From the cell containing the given text, extract its center point as (X, Y) coordinate. 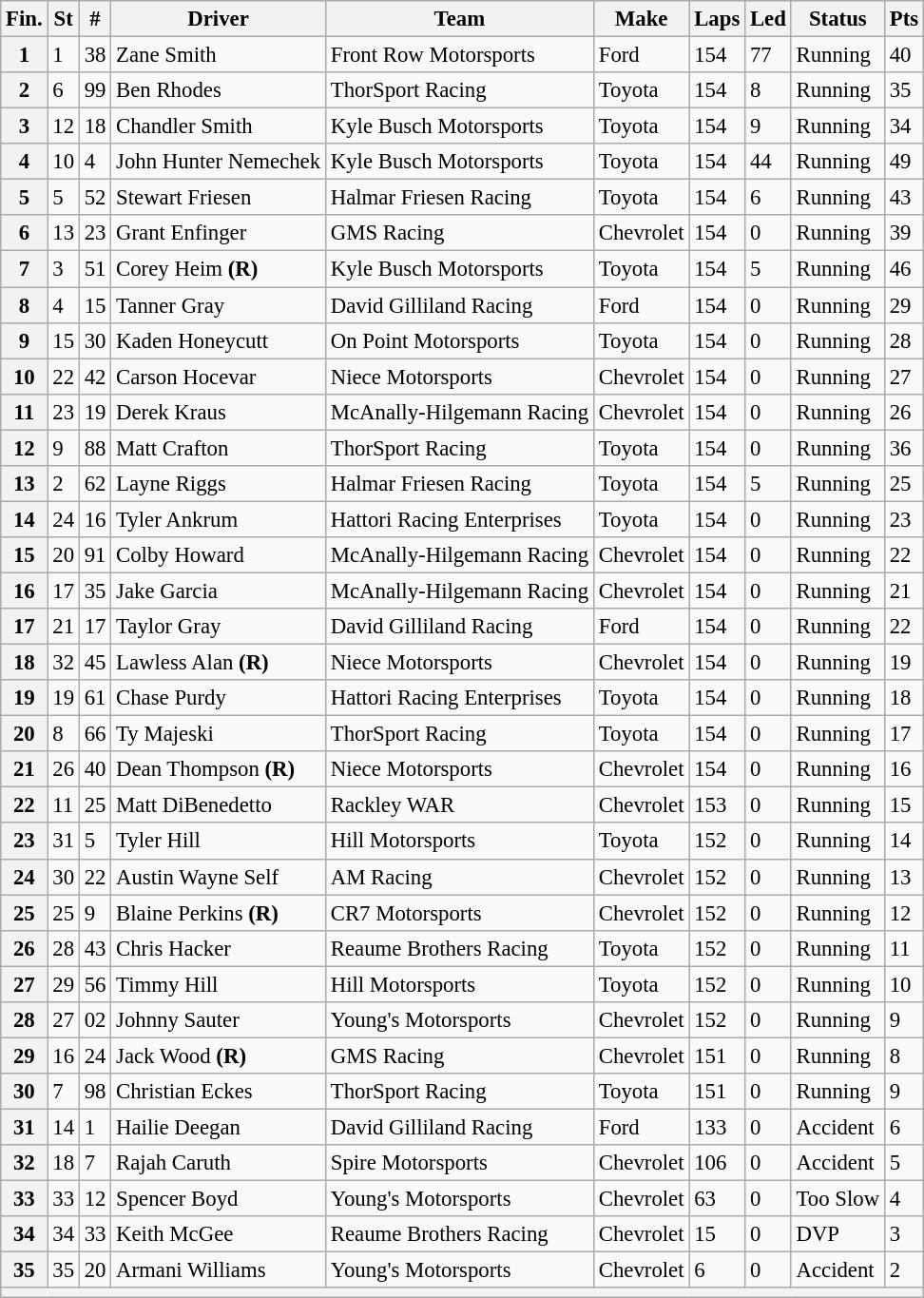
Corey Heim (R) (219, 269)
Layne Riggs (219, 484)
Kaden Honeycutt (219, 340)
Rajah Caruth (219, 1163)
153 (717, 805)
66 (95, 734)
91 (95, 555)
Stewart Friesen (219, 198)
Tyler Hill (219, 842)
Ben Rhodes (219, 90)
88 (95, 448)
42 (95, 377)
Austin Wayne Self (219, 877)
106 (717, 1163)
# (95, 19)
46 (903, 269)
Carson Hocevar (219, 377)
99 (95, 90)
Keith McGee (219, 1234)
Team (459, 19)
AM Racing (459, 877)
Driver (219, 19)
Led (768, 19)
Derek Kraus (219, 412)
Status (837, 19)
Pts (903, 19)
CR7 Motorsports (459, 913)
On Point Motorsports (459, 340)
02 (95, 1020)
56 (95, 984)
Rackley WAR (459, 805)
77 (768, 55)
133 (717, 1127)
39 (903, 233)
Hailie Deegan (219, 1127)
62 (95, 484)
Chandler Smith (219, 126)
49 (903, 162)
Tyler Ankrum (219, 519)
Matt Crafton (219, 448)
44 (768, 162)
Grant Enfinger (219, 233)
98 (95, 1092)
51 (95, 269)
Dean Thompson (R) (219, 769)
Too Slow (837, 1199)
Ty Majeski (219, 734)
Front Row Motorsports (459, 55)
Spire Motorsports (459, 1163)
John Hunter Nemechek (219, 162)
38 (95, 55)
Make (641, 19)
45 (95, 663)
Spencer Boyd (219, 1199)
Colby Howard (219, 555)
Laps (717, 19)
St (63, 19)
36 (903, 448)
Johnny Sauter (219, 1020)
Christian Eckes (219, 1092)
Chase Purdy (219, 698)
Timmy Hill (219, 984)
Lawless Alan (R) (219, 663)
52 (95, 198)
Zane Smith (219, 55)
DVP (837, 1234)
Armani Williams (219, 1270)
Chris Hacker (219, 948)
Taylor Gray (219, 627)
63 (717, 1199)
Tanner Gray (219, 305)
Blaine Perkins (R) (219, 913)
Jake Garcia (219, 591)
Jack Wood (R) (219, 1056)
61 (95, 698)
Fin. (25, 19)
Matt DiBenedetto (219, 805)
